Capture the cell that displays the provided text and extract its (X, Y) central coordinate. 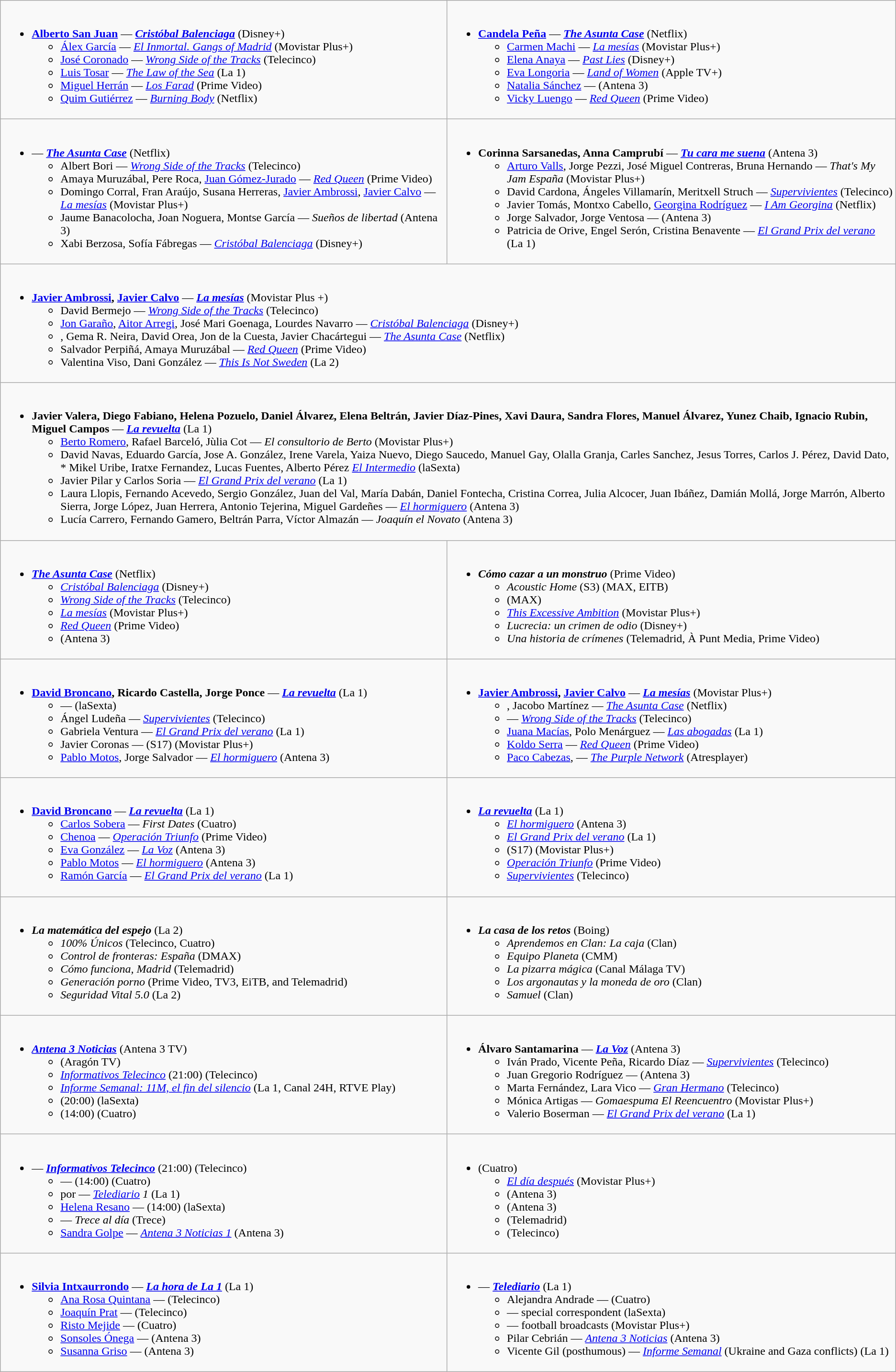
(Cuatro)El día después (Movistar Plus+) (Antena 3) (Antena 3) (Telemadrid) (Telecinco) (672, 1193)
